Scan for the cell matching the given text and deliver its [x, y] coordinate at center. 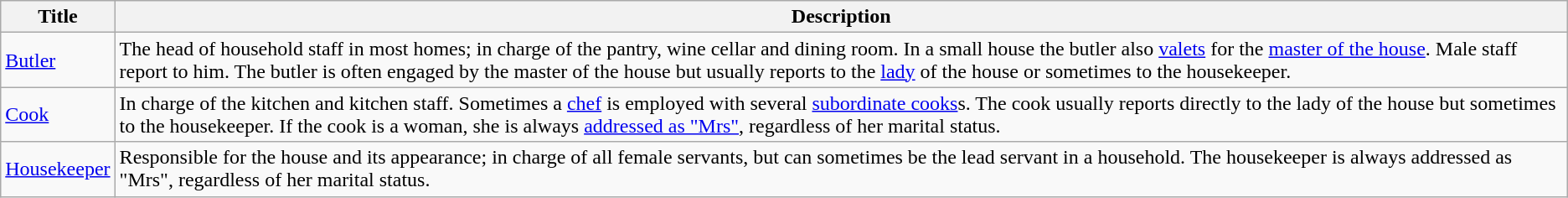
Housekeeper [58, 169]
Cook [58, 114]
Butler [58, 60]
Title [58, 17]
Description [841, 17]
